Output the [X, Y] coordinate of the center of the cell containing the given text.  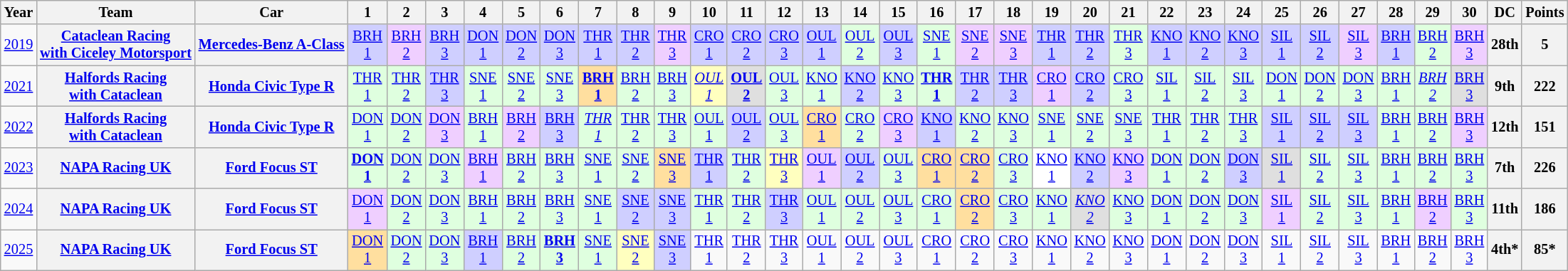
13 [822, 12]
9th [1505, 86]
Car [272, 12]
12 [784, 12]
28 [1396, 12]
27 [1359, 12]
2 [407, 12]
DC [1505, 12]
2022 [19, 127]
222 [1545, 86]
29 [1433, 12]
2023 [19, 168]
11th [1505, 209]
7th [1505, 168]
Team [115, 12]
2019 [19, 45]
Year [19, 12]
20 [1090, 12]
23 [1205, 12]
19 [1052, 12]
1 [367, 12]
30 [1470, 12]
2025 [19, 250]
14 [860, 12]
3 [444, 12]
2021 [19, 86]
7 [598, 12]
186 [1545, 209]
25 [1282, 12]
8 [636, 12]
85* [1545, 250]
15 [899, 12]
4th* [1505, 250]
6 [560, 12]
9 [672, 12]
26 [1320, 12]
4 [483, 12]
17 [975, 12]
2024 [19, 209]
21 [1129, 12]
24 [1243, 12]
11 [746, 12]
Cataclean Racingwith Ciceley Motorsport [115, 45]
10 [709, 12]
226 [1545, 168]
12th [1505, 127]
16 [936, 12]
22 [1166, 12]
Mercedes-Benz A-Class [272, 45]
Points [1545, 12]
151 [1545, 127]
28th [1505, 45]
18 [1013, 12]
